Return the (X, Y) coordinate for the center point of the cell that contains the specified text.  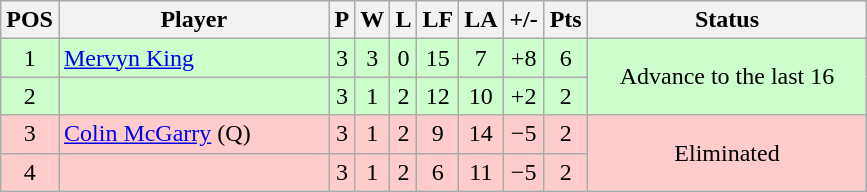
+/- (524, 20)
+8 (524, 58)
Eliminated (727, 153)
Colin McGarry (Q) (194, 134)
10 (481, 96)
LA (481, 20)
Mervyn King (194, 58)
7 (481, 58)
4 (30, 172)
11 (481, 172)
Advance to the last 16 (727, 77)
15 (438, 58)
L (404, 20)
P (342, 20)
LF (438, 20)
POS (30, 20)
+2 (524, 96)
Player (194, 20)
14 (481, 134)
Status (727, 20)
W (372, 20)
9 (438, 134)
0 (404, 58)
12 (438, 96)
Pts (566, 20)
